Output the [X, Y] coordinate of the center of the cell containing the given text.  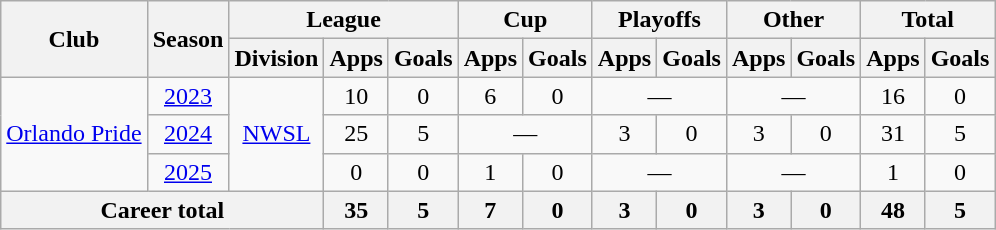
Season [188, 39]
31 [893, 134]
Total [928, 20]
16 [893, 96]
Division [276, 58]
10 [356, 96]
Playoffs [659, 20]
Club [74, 39]
Cup [525, 20]
25 [356, 134]
2025 [188, 172]
48 [893, 210]
League [344, 20]
7 [490, 210]
NWSL [276, 134]
Other [793, 20]
2024 [188, 134]
6 [490, 96]
Career total [162, 210]
Orlando Pride [74, 134]
2023 [188, 96]
35 [356, 210]
